Capture the cell that displays the provided text and extract its (X, Y) central coordinate. 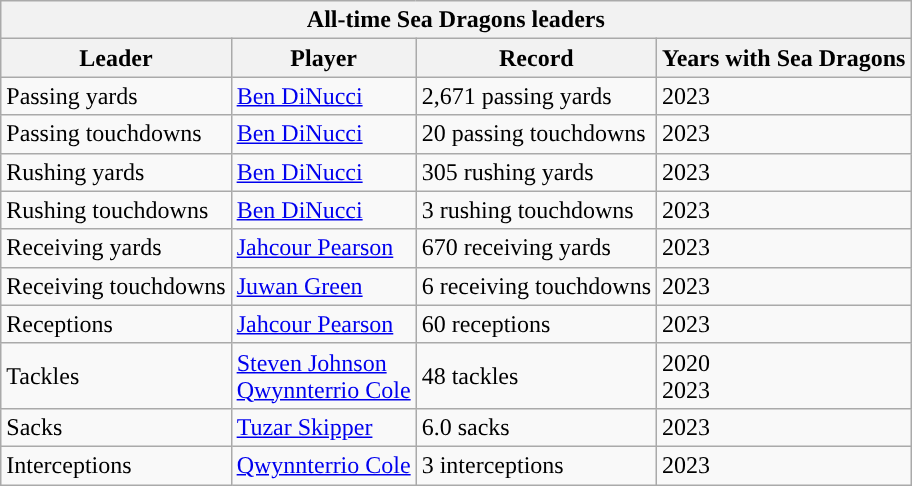
6.0 sacks (536, 427)
48 tackles (536, 376)
305 rushing yards (536, 172)
3 interceptions (536, 465)
60 receptions (536, 324)
Sacks (116, 427)
Receiving yards (116, 248)
Passing touchdowns (116, 134)
Passing yards (116, 96)
670 receiving yards (536, 248)
Player (324, 58)
Qwynnterrio Cole (324, 465)
Receiving touchdowns (116, 286)
Years with Sea Dragons (784, 58)
Record (536, 58)
Juwan Green (324, 286)
Rushing yards (116, 172)
2,671 passing yards (536, 96)
Tuzar Skipper (324, 427)
6 receiving touchdowns (536, 286)
20 passing touchdowns (536, 134)
Steven JohnsonQwynnterrio Cole (324, 376)
20202023 (784, 376)
Rushing touchdowns (116, 210)
Tackles (116, 376)
Receptions (116, 324)
3 rushing touchdowns (536, 210)
Leader (116, 58)
Interceptions (116, 465)
All-time Sea Dragons leaders (456, 20)
